Search for the cell housing the specified text and yield its (x, y) center coordinate. 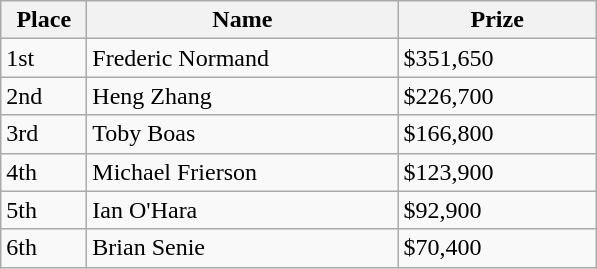
1st (44, 58)
Frederic Normand (242, 58)
5th (44, 210)
Michael Frierson (242, 172)
Prize (498, 20)
3rd (44, 134)
Ian O'Hara (242, 210)
$166,800 (498, 134)
Name (242, 20)
Heng Zhang (242, 96)
$351,650 (498, 58)
Place (44, 20)
6th (44, 248)
4th (44, 172)
$123,900 (498, 172)
$226,700 (498, 96)
2nd (44, 96)
Brian Senie (242, 248)
$70,400 (498, 248)
$92,900 (498, 210)
Toby Boas (242, 134)
